Pinpoint the cell where the given text exists, returning its (x, y) midpoint coordinate. 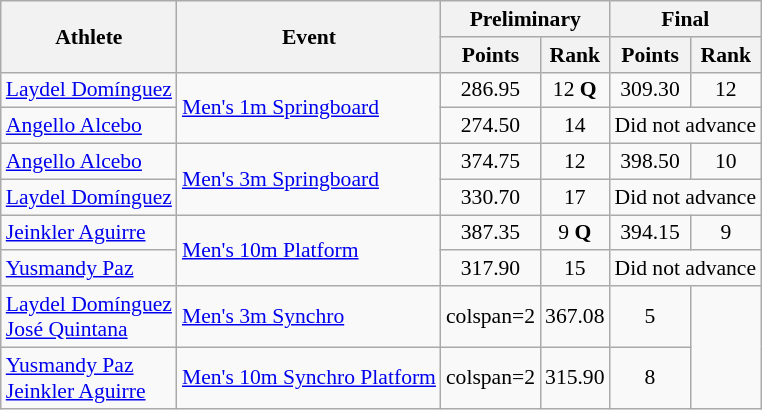
Athlete (89, 36)
Men's 10m Platform (309, 250)
12 Q (574, 90)
9 Q (574, 233)
315.90 (574, 378)
Laydel DomínguezJosé Quintana (89, 316)
398.50 (650, 162)
Men's 1m Springboard (309, 108)
330.70 (490, 197)
15 (574, 269)
Men's 3m Springboard (309, 180)
387.35 (490, 233)
367.08 (574, 316)
374.75 (490, 162)
9 (726, 233)
309.30 (650, 90)
Preliminary (526, 19)
394.15 (650, 233)
8 (650, 378)
Yusmandy Paz (89, 269)
Men's 10m Synchro Platform (309, 378)
5 (650, 316)
274.50 (490, 126)
Men's 3m Synchro (309, 316)
286.95 (490, 90)
17 (574, 197)
Event (309, 36)
317.90 (490, 269)
14 (574, 126)
Jeinkler Aguirre (89, 233)
Yusmandy PazJeinkler Aguirre (89, 378)
10 (726, 162)
Final (686, 19)
